Capture the cell that displays the provided text and extract its [x, y] central coordinate. 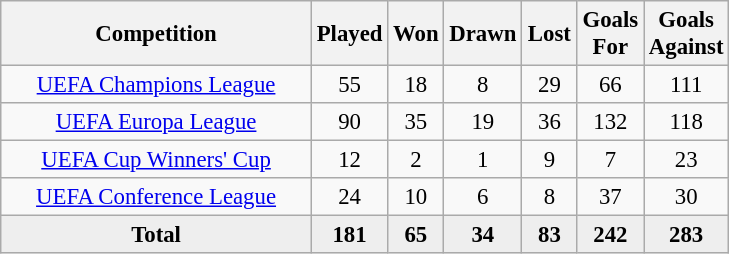
90 [349, 122]
UEFA Europa League [156, 122]
23 [686, 160]
Played [349, 34]
Lost [550, 34]
19 [483, 122]
10 [416, 197]
UEFA Conference League [156, 197]
Drawn [483, 34]
66 [610, 85]
9 [550, 160]
65 [416, 235]
Competition [156, 34]
UEFA Champions League [156, 85]
UEFA Cup Winners' Cup [156, 160]
Goals For [610, 34]
12 [349, 160]
283 [686, 235]
242 [610, 235]
30 [686, 197]
111 [686, 85]
181 [349, 235]
Total [156, 235]
2 [416, 160]
1 [483, 160]
18 [416, 85]
37 [610, 197]
132 [610, 122]
83 [550, 235]
55 [349, 85]
7 [610, 160]
34 [483, 235]
24 [349, 197]
Won [416, 34]
36 [550, 122]
35 [416, 122]
Goals Against [686, 34]
118 [686, 122]
29 [550, 85]
6 [483, 197]
